Extract the (X, Y) coordinate from the center of the cell holding the provided text.  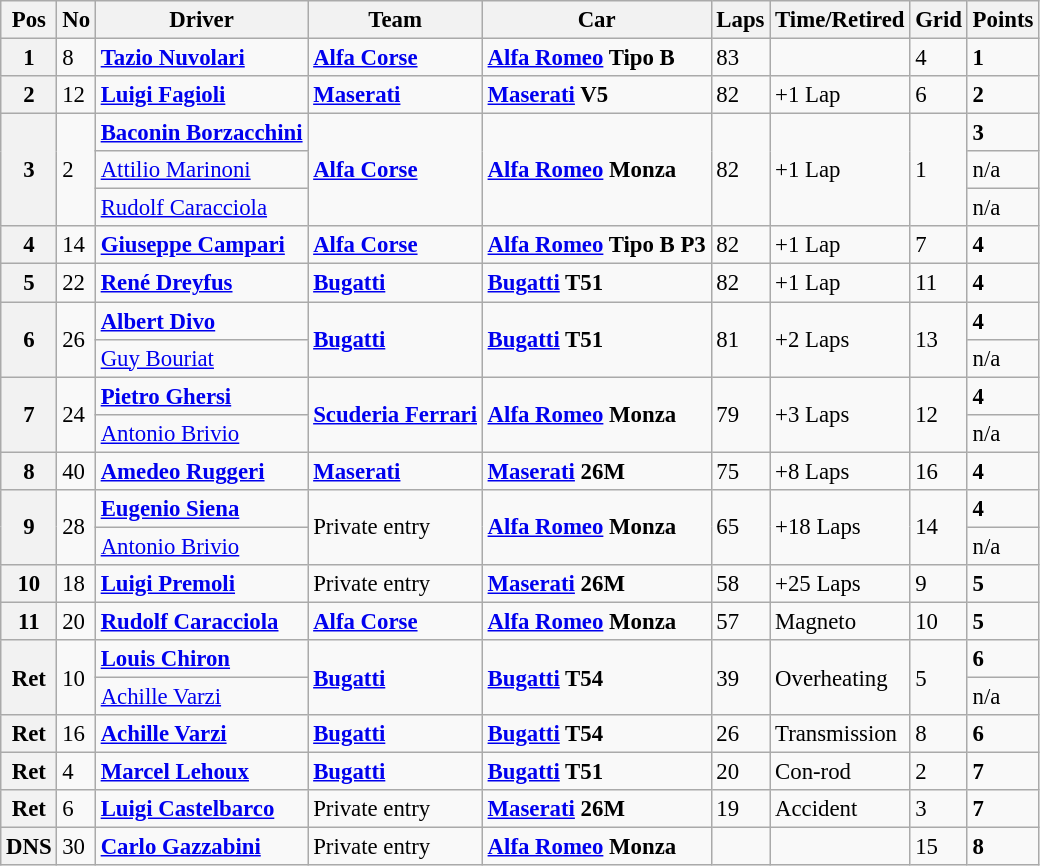
75 (740, 471)
83 (740, 58)
Giuseppe Campari (201, 245)
+3 Laps (840, 414)
No (76, 20)
Amedeo Ruggeri (201, 471)
Laps (740, 20)
Guy Bouriat (201, 358)
Accident (840, 809)
Eugenio Siena (201, 509)
Alfa Romeo Tipo B P3 (596, 245)
Luigi Fagioli (201, 95)
René Dreyfus (201, 283)
Alfa Romeo Tipo B (596, 58)
79 (740, 414)
Maserati V5 (596, 95)
Baconin Borzacchini (201, 133)
Carlo Gazzabini (201, 847)
Pietro Ghersi (201, 396)
Attilio Marinoni (201, 170)
30 (76, 847)
Team (395, 20)
28 (76, 528)
Luigi Premoli (201, 584)
Time/Retired (840, 20)
65 (740, 528)
19 (740, 809)
18 (76, 584)
Tazio Nuvolari (201, 58)
Marcel Lehoux (201, 772)
Pos (29, 20)
40 (76, 471)
Scuderia Ferrari (395, 414)
13 (938, 340)
15 (938, 847)
Overheating (840, 678)
Luigi Castelbarco (201, 809)
+8 Laps (840, 471)
81 (740, 340)
57 (740, 621)
+2 Laps (840, 340)
Driver (201, 20)
Louis Chiron (201, 659)
Points (1002, 20)
Con-rod (840, 772)
+25 Laps (840, 584)
39 (740, 678)
58 (740, 584)
Grid (938, 20)
+18 Laps (840, 528)
DNS (29, 847)
Car (596, 20)
24 (76, 414)
22 (76, 283)
Transmission (840, 734)
Albert Divo (201, 321)
Magneto (840, 621)
